Detect which cell encompasses the target text, then output its [x, y] center coordinate. 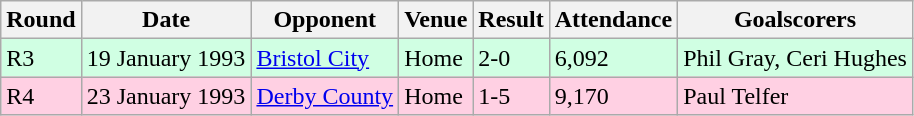
Date [166, 20]
R4 [41, 96]
Bristol City [325, 58]
Result [511, 20]
Goalscorers [796, 20]
R3 [41, 58]
Paul Telfer [796, 96]
Round [41, 20]
Venue [436, 20]
2-0 [511, 58]
19 January 1993 [166, 58]
Opponent [325, 20]
Attendance [613, 20]
23 January 1993 [166, 96]
Phil Gray, Ceri Hughes [796, 58]
Derby County [325, 96]
1-5 [511, 96]
6,092 [613, 58]
9,170 [613, 96]
